Scan for the cell matching the given text and deliver its (X, Y) coordinate at center. 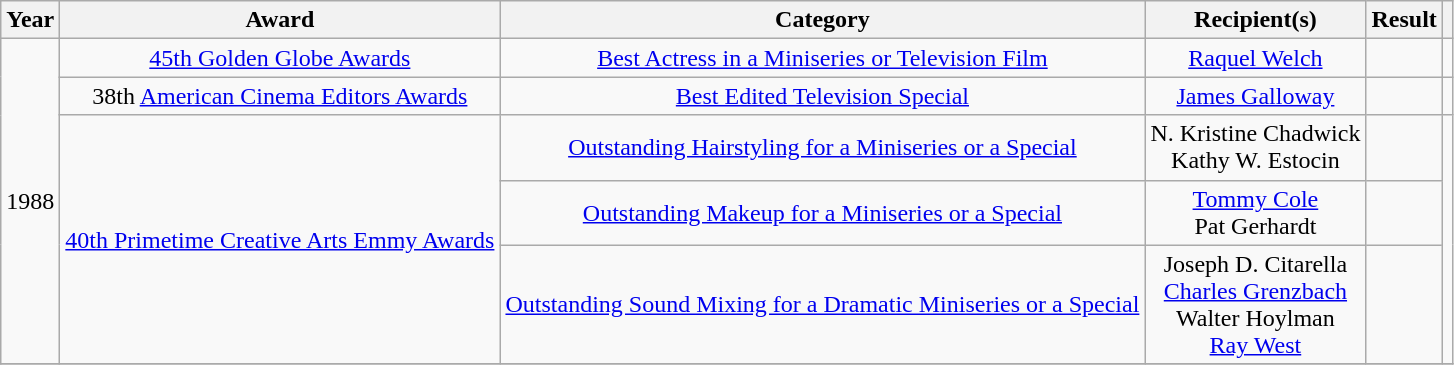
Tommy Cole Pat Gerhardt (1256, 212)
Best Actress in a Miniseries or Television Film (822, 58)
Outstanding Sound Mixing for a Dramatic Miniseries or a Special (822, 304)
Award (280, 20)
Year (30, 20)
Raquel Welch (1256, 58)
Outstanding Makeup for a Miniseries or a Special (822, 212)
Best Edited Television Special (822, 96)
38th American Cinema Editors Awards (280, 96)
James Galloway (1256, 96)
N. Kristine Chadwick Kathy W. Estocin (1256, 148)
Joseph D. Citarella Charles Grenzbach Walter Hoylman Ray West (1256, 304)
45th Golden Globe Awards (280, 58)
Category (822, 20)
Recipient(s) (1256, 20)
1988 (30, 202)
Outstanding Hairstyling for a Miniseries or a Special (822, 148)
40th Primetime Creative Arts Emmy Awards (280, 240)
Result (1404, 20)
